Scan for the cell matching the given text and deliver its [x, y] coordinate at center. 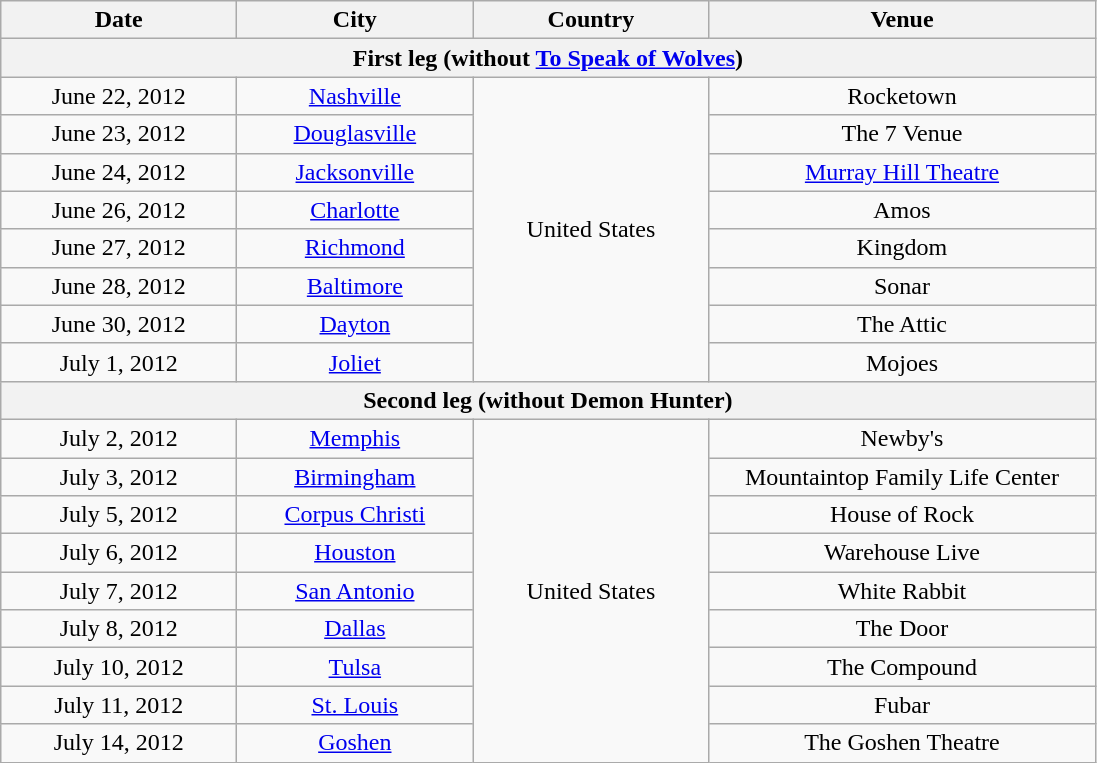
Murray Hill Theatre [902, 172]
Kingdom [902, 248]
Dallas [355, 629]
Memphis [355, 438]
City [355, 20]
June 28, 2012 [119, 286]
July 2, 2012 [119, 438]
House of Rock [902, 515]
Richmond [355, 248]
Dayton [355, 324]
Jacksonville [355, 172]
Fubar [902, 705]
Douglasville [355, 134]
Warehouse Live [902, 553]
Corpus Christi [355, 515]
July 3, 2012 [119, 477]
Baltimore [355, 286]
June 23, 2012 [119, 134]
Mojoes [902, 362]
The Goshen Theatre [902, 743]
Rocketown [902, 96]
Tulsa [355, 667]
June 27, 2012 [119, 248]
Nashville [355, 96]
June 24, 2012 [119, 172]
July 5, 2012 [119, 515]
Charlotte [355, 210]
San Antonio [355, 591]
July 11, 2012 [119, 705]
July 14, 2012 [119, 743]
The Door [902, 629]
June 30, 2012 [119, 324]
Sonar [902, 286]
Houston [355, 553]
White Rabbit [902, 591]
Venue [902, 20]
St. Louis [355, 705]
Goshen [355, 743]
Joliet [355, 362]
Date [119, 20]
June 22, 2012 [119, 96]
July 7, 2012 [119, 591]
Mountaintop Family Life Center [902, 477]
Country [591, 20]
Birmingham [355, 477]
July 8, 2012 [119, 629]
July 10, 2012 [119, 667]
The Compound [902, 667]
The Attic [902, 324]
Newby's [902, 438]
Second leg (without Demon Hunter) [548, 400]
First leg (without To Speak of Wolves) [548, 58]
The 7 Venue [902, 134]
June 26, 2012 [119, 210]
July 6, 2012 [119, 553]
Amos [902, 210]
July 1, 2012 [119, 362]
